Capture the cell that displays the provided text and extract its (X, Y) central coordinate. 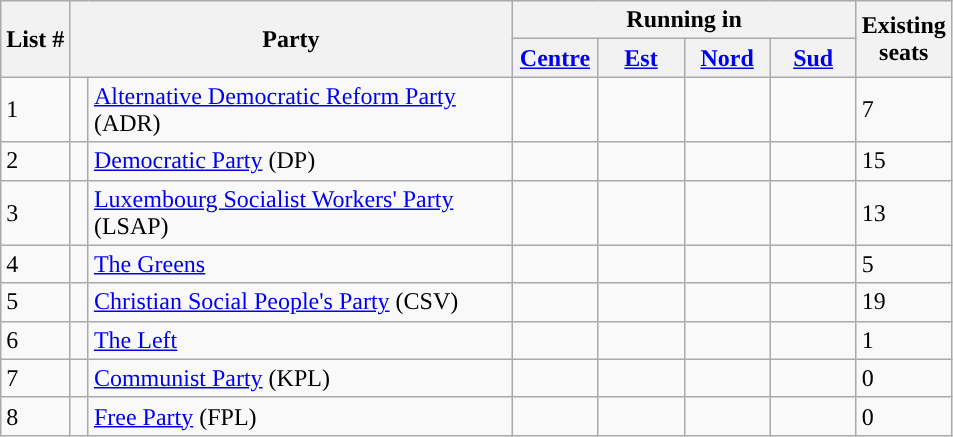
Running in (684, 20)
Democratic Party (DP) (300, 161)
19 (904, 302)
Existing seats (904, 39)
Est (641, 58)
3 (36, 212)
15 (904, 161)
Free Party (FPL) (300, 416)
Nord (727, 58)
Sud (813, 58)
13 (904, 212)
The Left (300, 340)
4 (36, 264)
8 (36, 416)
Christian Social People's Party (CSV) (300, 302)
2 (36, 161)
Luxembourg Socialist Workers' Party (LSAP) (300, 212)
List # (36, 39)
Communist Party (KPL) (300, 378)
6 (36, 340)
Centre (555, 58)
Alternative Democratic Reform Party (ADR) (300, 110)
Party (291, 39)
The Greens (300, 264)
